Locate the cell with the specified text and output its (x, y) center coordinate. 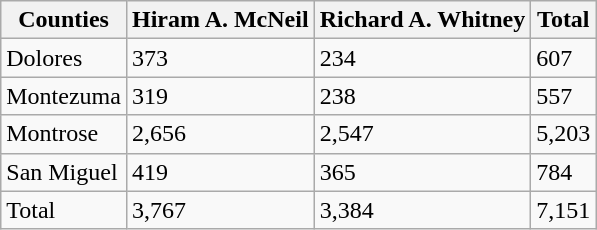
Counties (64, 20)
365 (422, 172)
2,656 (220, 134)
7,151 (564, 210)
234 (422, 58)
2,547 (422, 134)
5,203 (564, 134)
319 (220, 96)
Montrose (64, 134)
784 (564, 172)
238 (422, 96)
Dolores (64, 58)
607 (564, 58)
San Miguel (64, 172)
Richard A. Whitney (422, 20)
557 (564, 96)
3,384 (422, 210)
419 (220, 172)
Montezuma (64, 96)
373 (220, 58)
Hiram A. McNeil (220, 20)
3,767 (220, 210)
